Search for the cell housing the specified text and yield its [x, y] center coordinate. 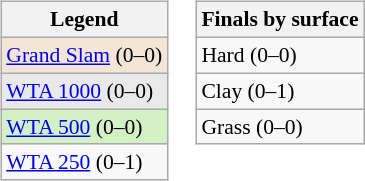
WTA 250 (0–1) [84, 162]
WTA 500 (0–0) [84, 127]
Grass (0–0) [280, 127]
Grand Slam (0–0) [84, 55]
Hard (0–0) [280, 55]
Legend [84, 20]
Clay (0–1) [280, 91]
WTA 1000 (0–0) [84, 91]
Finals by surface [280, 20]
